For the text-containing cell, return its midpoint in [x, y] coordinate format. 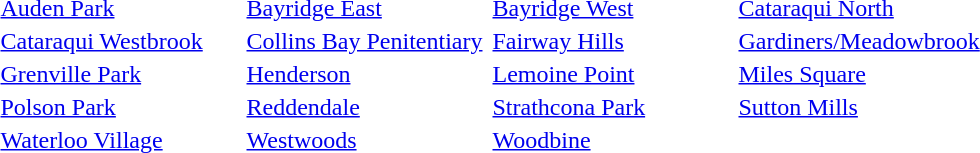
Lemoine Point [612, 74]
Strathcona Park [612, 107]
Reddendale [366, 107]
Fairway Hills [612, 41]
Collins Bay Penitentiary [366, 41]
Henderson [366, 74]
